Find where the given text appears and provide that cell's center as (X, Y) coordinate. 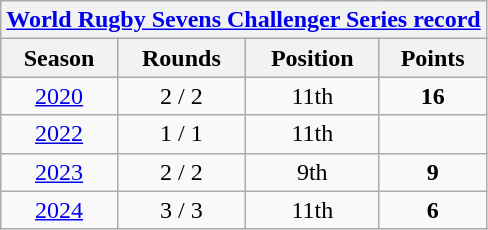
3 / 3 (181, 210)
2023 (60, 172)
Points (432, 58)
9 (432, 172)
2022 (60, 134)
Season (60, 58)
2024 (60, 210)
9th (312, 172)
16 (432, 96)
6 (432, 210)
2020 (60, 96)
World Rugby Sevens Challenger Series record (244, 20)
1 / 1 (181, 134)
Position (312, 58)
Rounds (181, 58)
